Scan for the cell matching the given text and deliver its [X, Y] coordinate at center. 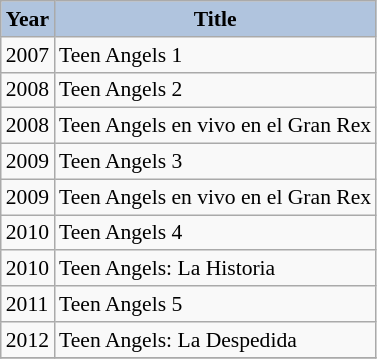
Teen Angels 2 [215, 90]
Teen Angels 1 [215, 55]
2012 [28, 340]
2011 [28, 304]
Year [28, 19]
Title [215, 19]
Teen Angels 4 [215, 233]
2007 [28, 55]
Teen Angels: La Historia [215, 269]
Teen Angels 5 [215, 304]
Teen Angels: La Despedida [215, 340]
Teen Angels 3 [215, 162]
